Determine the (X, Y) coordinate at the center of the cell enclosing the given text.  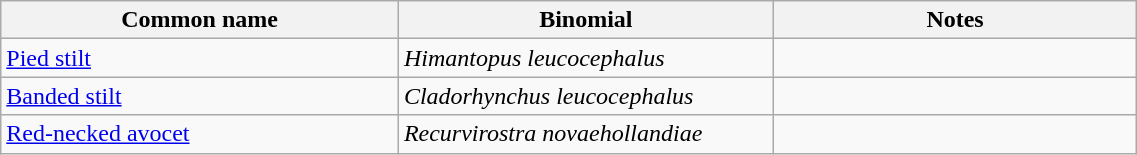
Notes (955, 20)
Cladorhynchus leucocephalus (586, 96)
Common name (200, 20)
Red-necked avocet (200, 134)
Banded stilt (200, 96)
Pied stilt (200, 58)
Himantopus leucocephalus (586, 58)
Recurvirostra novaehollandiae (586, 134)
Binomial (586, 20)
